Capture the cell that displays the provided text and extract its (X, Y) central coordinate. 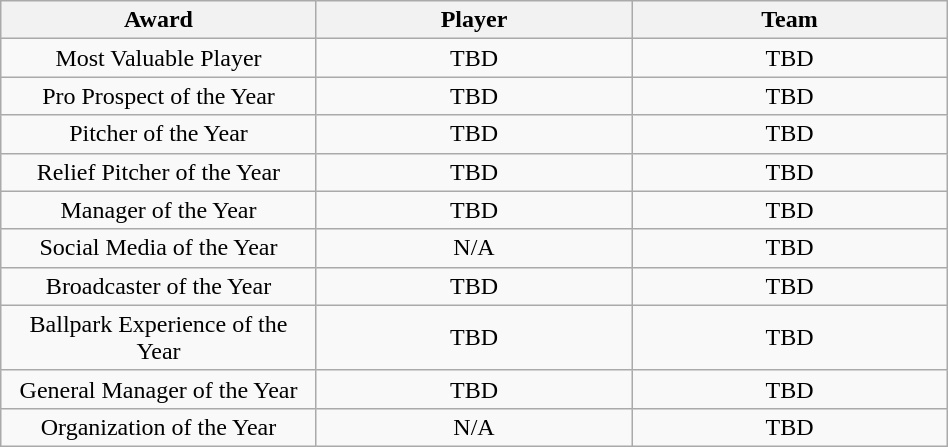
Ballpark Experience of the Year (158, 338)
Player (474, 20)
Team (790, 20)
Manager of the Year (158, 210)
Pitcher of the Year (158, 134)
Social Media of the Year (158, 248)
Organization of the Year (158, 427)
Award (158, 20)
Pro Prospect of the Year (158, 96)
General Manager of the Year (158, 389)
Broadcaster of the Year (158, 286)
Relief Pitcher of the Year (158, 172)
Most Valuable Player (158, 58)
